Find where the given text appears and provide that cell's center as [X, Y] coordinate. 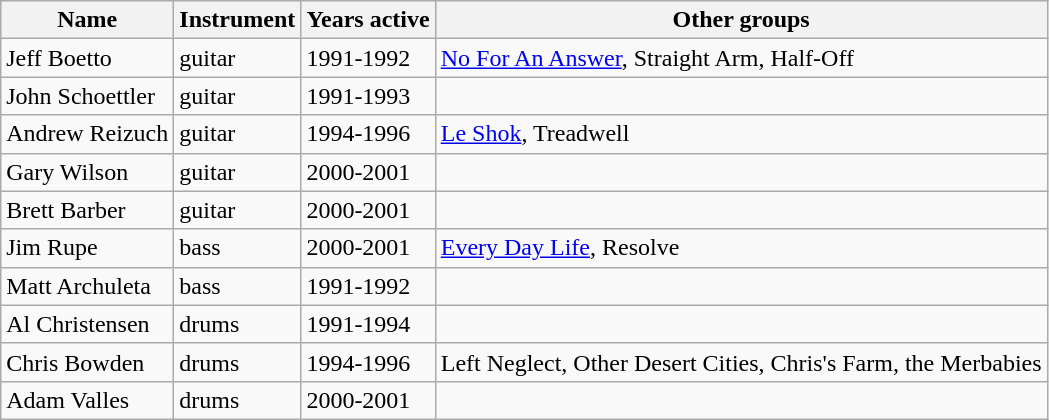
Matt Archuleta [88, 286]
Brett Barber [88, 210]
Al Christensen [88, 324]
Left Neglect, Other Desert Cities, Chris's Farm, the Merbabies [741, 362]
Jim Rupe [88, 248]
Every Day Life, Resolve [741, 248]
Name [88, 20]
Jeff Boetto [88, 58]
Years active [368, 20]
1991-1993 [368, 96]
Le Shok, Treadwell [741, 134]
Andrew Reizuch [88, 134]
No For An Answer, Straight Arm, Half-Off [741, 58]
Instrument [238, 20]
1991-1994 [368, 324]
Chris Bowden [88, 362]
Gary Wilson [88, 172]
Adam Valles [88, 400]
John Schoettler [88, 96]
Other groups [741, 20]
